Return the (X, Y) coordinate for the center point of the cell that contains the specified text.  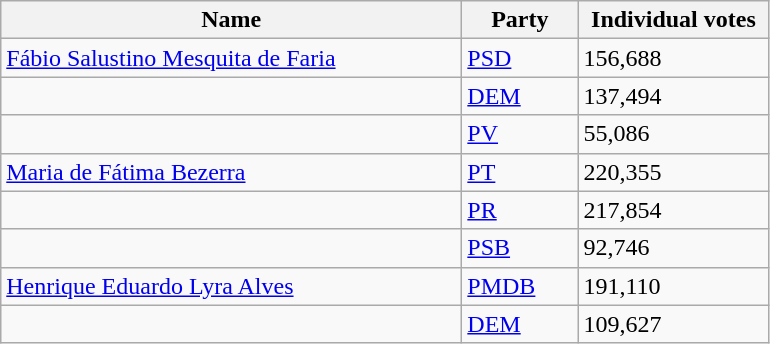
Party (520, 20)
PR (520, 210)
PV (520, 134)
PSB (520, 248)
PSD (520, 58)
156,688 (674, 58)
92,746 (674, 248)
PMDB (520, 286)
Maria de Fátima Bezerra (232, 172)
Henrique Eduardo Lyra Alves (232, 286)
55,086 (674, 134)
Individual votes (674, 20)
217,854 (674, 210)
191,110 (674, 286)
PT (520, 172)
Name (232, 20)
109,627 (674, 324)
Fábio Salustino Mesquita de Faria (232, 58)
137,494 (674, 96)
220,355 (674, 172)
